Capture the cell that displays the provided text and extract its [X, Y] central coordinate. 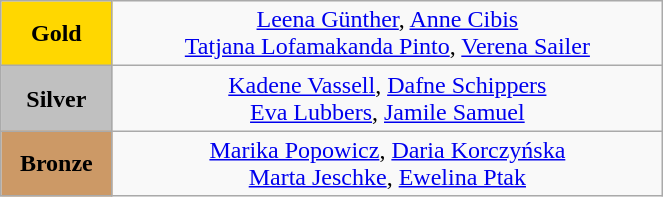
Kadene Vassell, Dafne Schippers Eva Lubbers, Jamile Samuel [388, 98]
Leena Günther, Anne Cibis Tatjana Lofamakanda Pinto, Verena Sailer [388, 34]
Marika Popowicz, Daria Korczyńska Marta Jeschke, Ewelina Ptak [388, 164]
Bronze [56, 164]
Silver [56, 98]
Gold [56, 34]
